Output the [x, y] coordinate of the center of the cell containing the given text.  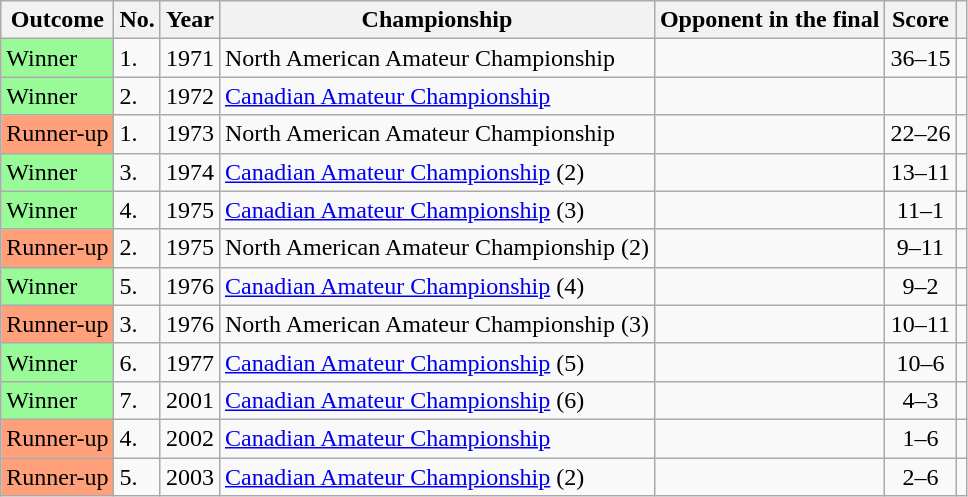
22–26 [920, 134]
1977 [190, 362]
6. [137, 362]
7. [137, 400]
10–11 [920, 324]
1972 [190, 96]
No. [137, 20]
1–6 [920, 438]
2002 [190, 438]
North American Amateur Championship (2) [436, 248]
11–1 [920, 210]
Canadian Amateur Championship (5) [436, 362]
Year [190, 20]
2003 [190, 477]
Outcome [58, 20]
2001 [190, 400]
Opponent in the final [769, 20]
36–15 [920, 58]
Canadian Amateur Championship (6) [436, 400]
9–11 [920, 248]
Canadian Amateur Championship (4) [436, 286]
10–6 [920, 362]
1973 [190, 134]
4–3 [920, 400]
Score [920, 20]
North American Amateur Championship (3) [436, 324]
Canadian Amateur Championship (3) [436, 210]
13–11 [920, 172]
1971 [190, 58]
1974 [190, 172]
Championship [436, 20]
2–6 [920, 477]
9–2 [920, 286]
